Provide the (X, Y) coordinate of the cell's center where the given text is located.  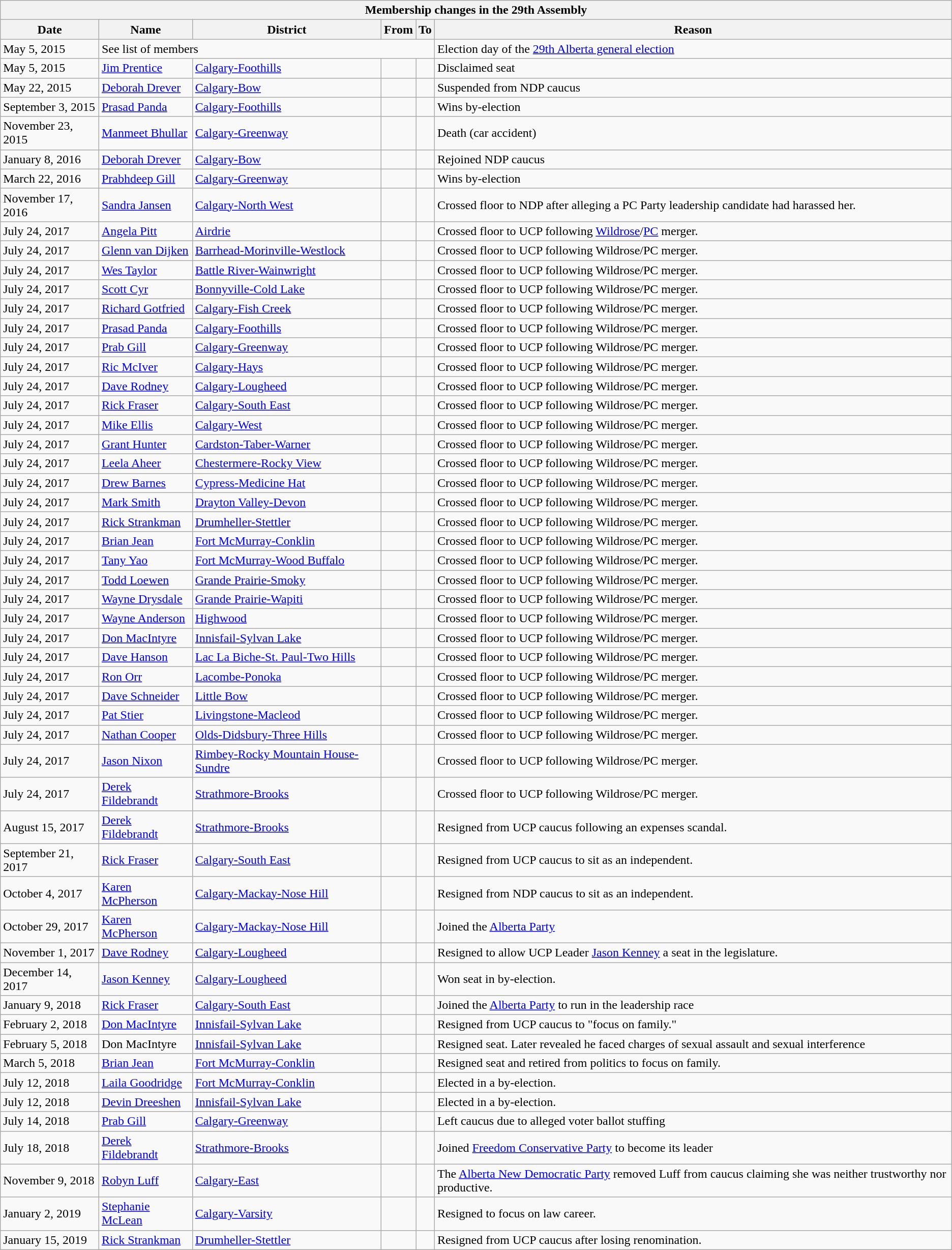
Lac La Biche-St. Paul-Two Hills (287, 657)
January 2, 2019 (50, 1214)
Wes Taylor (145, 270)
Death (car accident) (693, 133)
November 9, 2018 (50, 1180)
May 22, 2015 (50, 88)
Wayne Drysdale (145, 599)
Calgary-Fish Creek (287, 309)
Little Bow (287, 696)
See list of members (266, 49)
September 3, 2015 (50, 107)
Resigned to allow UCP Leader Jason Kenney a seat in the legislature. (693, 952)
Battle River-Wainwright (287, 270)
Todd Loewen (145, 579)
Tany Yao (145, 560)
July 14, 2018 (50, 1121)
Resigned seat and retired from politics to focus on family. (693, 1063)
Lacombe-Ponoka (287, 677)
Livingstone-Macleod (287, 715)
Scott Cyr (145, 289)
Name (145, 30)
August 15, 2017 (50, 827)
Jason Nixon (145, 761)
November 1, 2017 (50, 952)
Left caucus due to alleged voter ballot stuffing (693, 1121)
February 2, 2018 (50, 1025)
Glenn van Dijken (145, 250)
Joined the Alberta Party to run in the leadership race (693, 1005)
Calgary-East (287, 1180)
Crossed floor to NDP after alleging a PC Party leadership candidate had harassed her. (693, 205)
Olds-Didsbury-Three Hills (287, 735)
Mark Smith (145, 502)
Cardston-Taber-Warner (287, 444)
Richard Gotfried (145, 309)
Barrhead-Morinville-Westlock (287, 250)
Fort McMurray-Wood Buffalo (287, 560)
Joined Freedom Conservative Party to become its leader (693, 1148)
March 5, 2018 (50, 1063)
Cypress-Medicine Hat (287, 483)
Date (50, 30)
Grant Hunter (145, 444)
January 8, 2016 (50, 159)
February 5, 2018 (50, 1044)
To (425, 30)
Resigned from NDP caucus to sit as an independent. (693, 893)
Resigned seat. Later revealed he faced charges of sexual assault and sexual interference (693, 1044)
District (287, 30)
Jason Kenney (145, 979)
January 9, 2018 (50, 1005)
Grande Prairie-Smoky (287, 579)
Rejoined NDP caucus (693, 159)
Dave Schneider (145, 696)
Resigned from UCP caucus to "focus on family." (693, 1025)
Disclaimed seat (693, 68)
Laila Goodridge (145, 1083)
Election day of the 29th Alberta general election (693, 49)
Resigned from UCP caucus after losing renomination. (693, 1240)
Ron Orr (145, 677)
Stephanie McLean (145, 1214)
Highwood (287, 619)
Reason (693, 30)
Resigned to focus on law career. (693, 1214)
December 14, 2017 (50, 979)
The Alberta New Democratic Party removed Luff from caucus claiming she was neither trustworthy nor productive. (693, 1180)
Ric McIver (145, 367)
Suspended from NDP caucus (693, 88)
Won seat in by-election. (693, 979)
Leela Aheer (145, 463)
September 21, 2017 (50, 860)
Drayton Valley-Devon (287, 502)
November 23, 2015 (50, 133)
March 22, 2016 (50, 179)
October 4, 2017 (50, 893)
Robyn Luff (145, 1180)
January 15, 2019 (50, 1240)
Pat Stier (145, 715)
Manmeet Bhullar (145, 133)
Membership changes in the 29th Assembly (476, 10)
Wayne Anderson (145, 619)
Airdrie (287, 231)
Devin Dreeshen (145, 1102)
Sandra Jansen (145, 205)
Resigned from UCP caucus to sit as an independent. (693, 860)
Dave Hanson (145, 657)
Nathan Cooper (145, 735)
Calgary-Varsity (287, 1214)
Drew Barnes (145, 483)
Angela Pitt (145, 231)
Calgary-North West (287, 205)
October 29, 2017 (50, 926)
Prabhdeep Gill (145, 179)
July 18, 2018 (50, 1148)
Rimbey-Rocky Mountain House-Sundre (287, 761)
Jim Prentice (145, 68)
Joined the Alberta Party (693, 926)
November 17, 2016 (50, 205)
Chestermere-Rocky View (287, 463)
Calgary-West (287, 425)
Grande Prairie-Wapiti (287, 599)
Mike Ellis (145, 425)
From (399, 30)
Bonnyville-Cold Lake (287, 289)
Calgary-Hays (287, 367)
Resigned from UCP caucus following an expenses scandal. (693, 827)
